Determine the [x, y] coordinate at the center of the cell enclosing the given text.  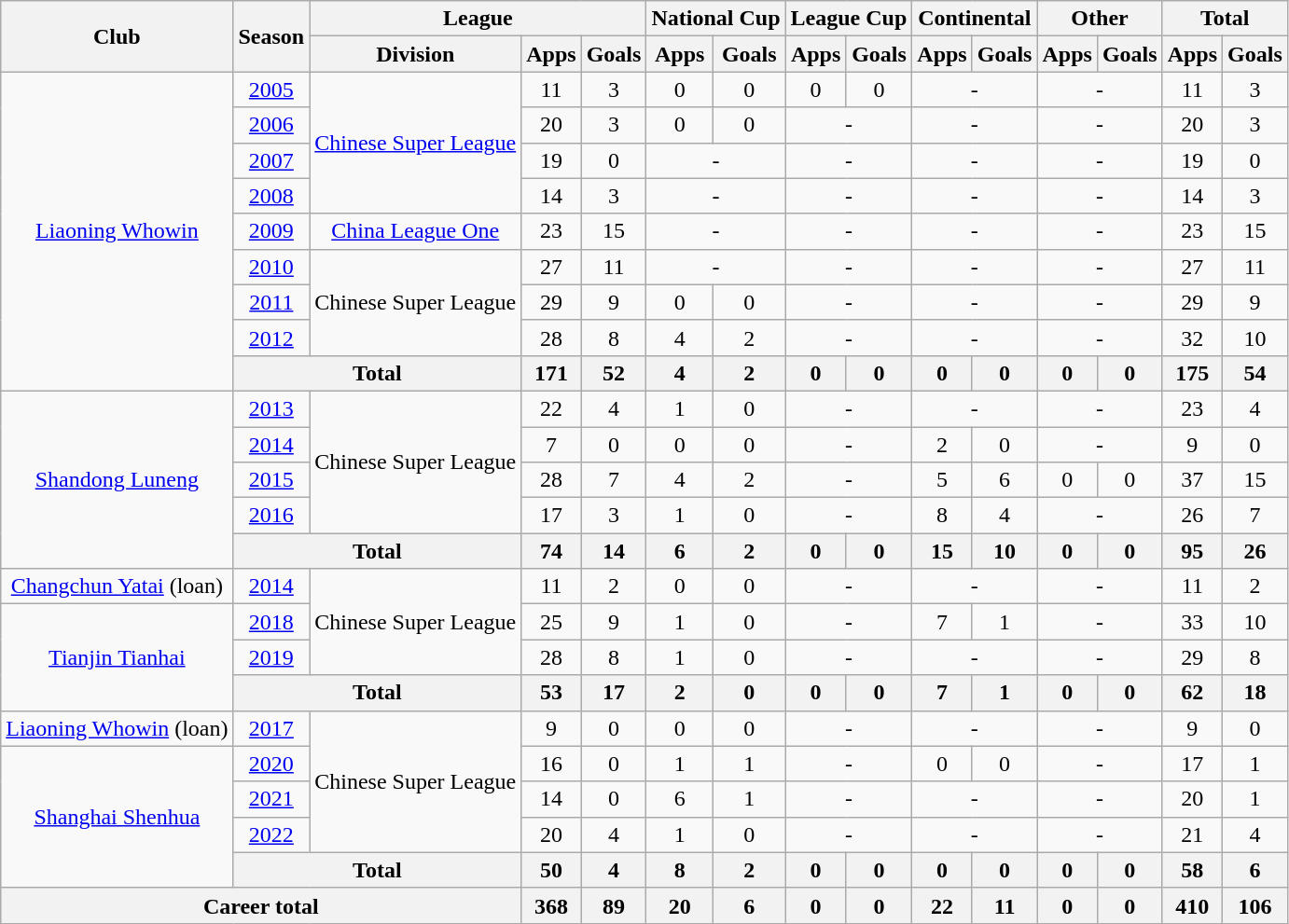
95 [1192, 551]
Liaoning Whowin [118, 231]
2017 [271, 728]
2008 [271, 196]
175 [1192, 373]
Other [1100, 19]
Continental [975, 19]
Shandong Luneng [118, 479]
2006 [271, 125]
58 [1192, 870]
52 [614, 373]
410 [1192, 905]
33 [1192, 622]
2013 [271, 408]
2021 [271, 799]
18 [1255, 693]
League [478, 19]
Season [271, 36]
2011 [271, 302]
Liaoning Whowin (loan) [118, 728]
2022 [271, 834]
25 [551, 622]
21 [1192, 834]
China League One [416, 231]
League Cup [849, 19]
2012 [271, 338]
Shanghai Shenhua [118, 817]
62 [1192, 693]
Division [416, 54]
2020 [271, 764]
National Cup [716, 19]
53 [551, 693]
2009 [271, 231]
54 [1255, 373]
106 [1255, 905]
2015 [271, 480]
171 [551, 373]
2005 [271, 90]
32 [1192, 338]
16 [551, 764]
37 [1192, 480]
Career total [261, 905]
Changchun Yatai (loan) [118, 586]
2019 [271, 657]
368 [551, 905]
2010 [271, 267]
2016 [271, 516]
Club [118, 36]
50 [551, 870]
Tianjin Tianhai [118, 657]
74 [551, 551]
2007 [271, 160]
89 [614, 905]
5 [942, 480]
2018 [271, 622]
